Return the [x, y] coordinate for the center point of the cell that contains the specified text.  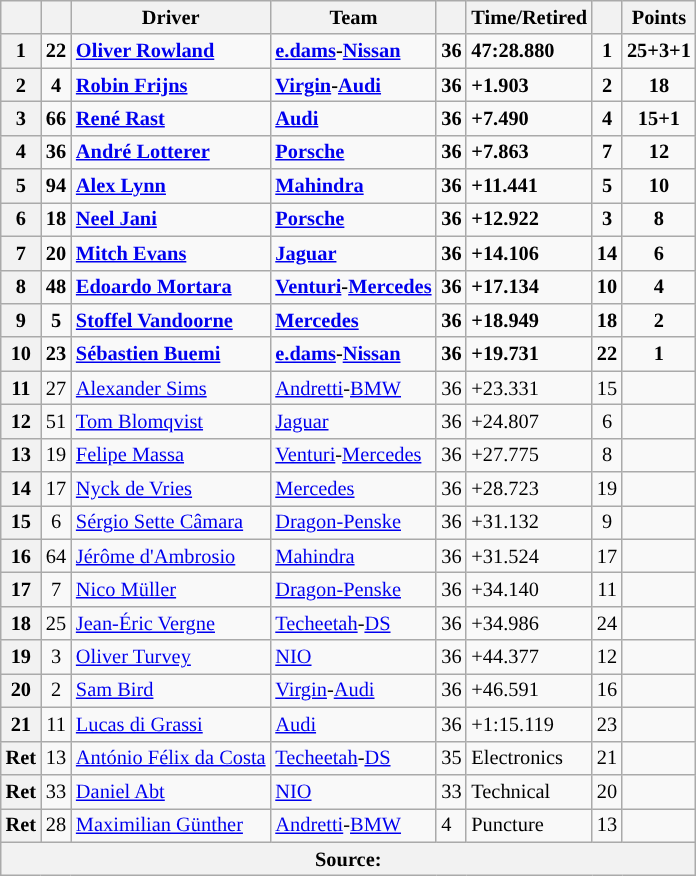
Sébastien Buemi [170, 354]
Neel Jani [170, 219]
+23.331 [529, 388]
Sam Bird [170, 690]
47:28.880 [529, 51]
+1:15.119 [529, 724]
+1.903 [529, 85]
Sérgio Sette Câmara [170, 522]
António Félix da Costa [170, 758]
Robin Frijns [170, 85]
64 [56, 556]
André Lotterer [170, 152]
Maximilian Günther [170, 825]
Tom Blomqvist [170, 421]
Lucas di Grassi [170, 724]
48 [56, 287]
25 [56, 623]
+17.134 [529, 287]
Felipe Massa [170, 455]
+19.731 [529, 354]
+11.441 [529, 186]
Edoardo Mortara [170, 287]
Puncture [529, 825]
Stoffel Vandoorne [170, 320]
+28.723 [529, 489]
+7.490 [529, 118]
51 [56, 421]
Points [659, 17]
Oliver Rowland [170, 51]
+44.377 [529, 657]
24 [607, 623]
15+1 [659, 118]
+34.986 [529, 623]
+7.863 [529, 152]
+18.949 [529, 320]
27 [56, 388]
25+3+1 [659, 51]
+31.524 [529, 556]
Technical [529, 791]
Nyck de Vries [170, 489]
35 [451, 758]
Mitch Evans [170, 253]
Jérôme d'Ambrosio [170, 556]
28 [56, 825]
+14.106 [529, 253]
Driver [170, 17]
René Rast [170, 118]
+24.807 [529, 421]
Time/Retired [529, 17]
Source: [348, 859]
Electronics [529, 758]
66 [56, 118]
Oliver Turvey [170, 657]
Nico Müller [170, 589]
+34.140 [529, 589]
Alex Lynn [170, 186]
+27.775 [529, 455]
+46.591 [529, 690]
Team [353, 17]
94 [56, 186]
Alexander Sims [170, 388]
+31.132 [529, 522]
Daniel Abt [170, 791]
Jean-Éric Vergne [170, 623]
+12.922 [529, 219]
